Capture the cell that displays the provided text and extract its [x, y] central coordinate. 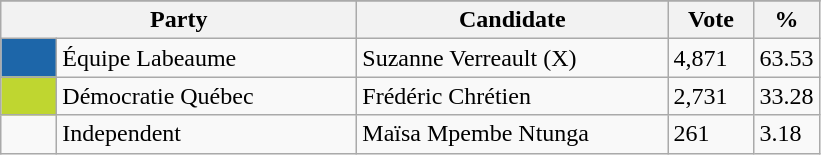
4,871 [711, 58]
Independent [207, 134]
% [786, 20]
Suzanne Verreault (X) [512, 58]
Maïsa Mpembe Ntunga [512, 134]
63.53 [786, 58]
33.28 [786, 96]
261 [711, 134]
Vote [711, 20]
2,731 [711, 96]
Frédéric Chrétien [512, 96]
Démocratie Québec [207, 96]
Équipe Labeaume [207, 58]
Candidate [512, 20]
Party [179, 20]
3.18 [786, 134]
